Scan for the cell matching the given text and deliver its [x, y] coordinate at center. 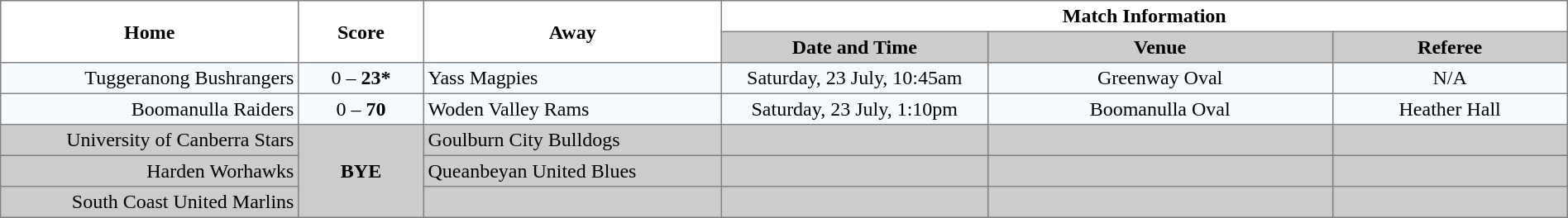
N/A [1450, 78]
South Coast United Marlins [150, 202]
Venue [1159, 47]
Away [572, 31]
Boomanulla Raiders [150, 109]
0 – 23* [361, 78]
University of Canberra Stars [150, 140]
Greenway Oval [1159, 78]
Queanbeyan United Blues [572, 171]
Saturday, 23 July, 10:45am [854, 78]
Yass Magpies [572, 78]
Referee [1450, 47]
Heather Hall [1450, 109]
Match Information [1145, 17]
0 – 70 [361, 109]
Harden Worhawks [150, 171]
BYE [361, 171]
Tuggeranong Bushrangers [150, 78]
Saturday, 23 July, 1:10pm [854, 109]
Boomanulla Oval [1159, 109]
Date and Time [854, 47]
Goulburn City Bulldogs [572, 140]
Score [361, 31]
Home [150, 31]
Woden Valley Rams [572, 109]
